Scan for the cell matching the given text and deliver its [X, Y] coordinate at center. 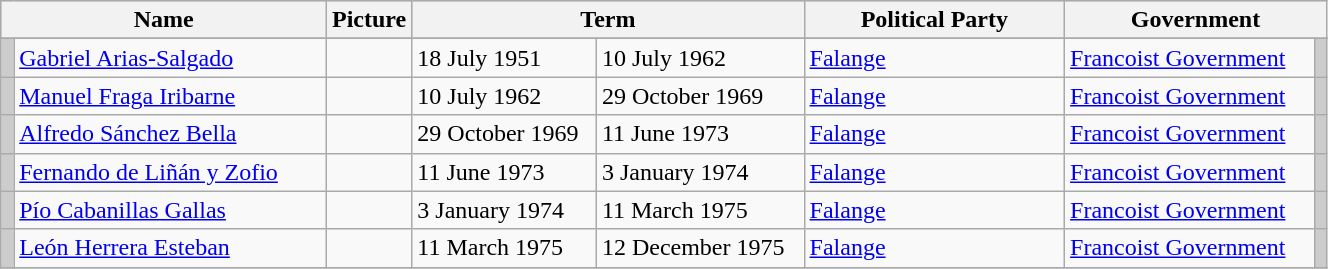
18 July 1951 [504, 58]
Manuel Fraga Iribarne [170, 96]
Term [608, 20]
Gabriel Arias-Salgado [170, 58]
Alfredo Sánchez Bella [170, 134]
Picture [370, 20]
Name [164, 20]
Political Party [934, 20]
Government [1196, 20]
12 December 1975 [700, 248]
León Herrera Esteban [170, 248]
Fernando de Liñán y Zofio [170, 172]
Pío Cabanillas Gallas [170, 210]
